Extract the (x, y) coordinate from the center of the cell holding the provided text.  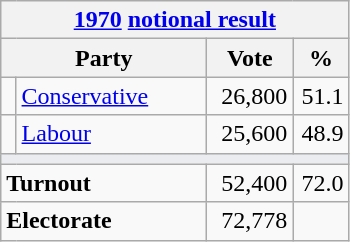
Electorate (104, 221)
Party (104, 58)
Turnout (104, 183)
72.0 (321, 183)
Conservative (112, 96)
26,800 (250, 96)
48.9 (321, 134)
72,778 (250, 221)
Vote (250, 58)
52,400 (250, 183)
% (321, 58)
51.1 (321, 96)
25,600 (250, 134)
1970 notional result (175, 20)
Labour (112, 134)
